For the text-containing cell, return its midpoint in [X, Y] coordinate format. 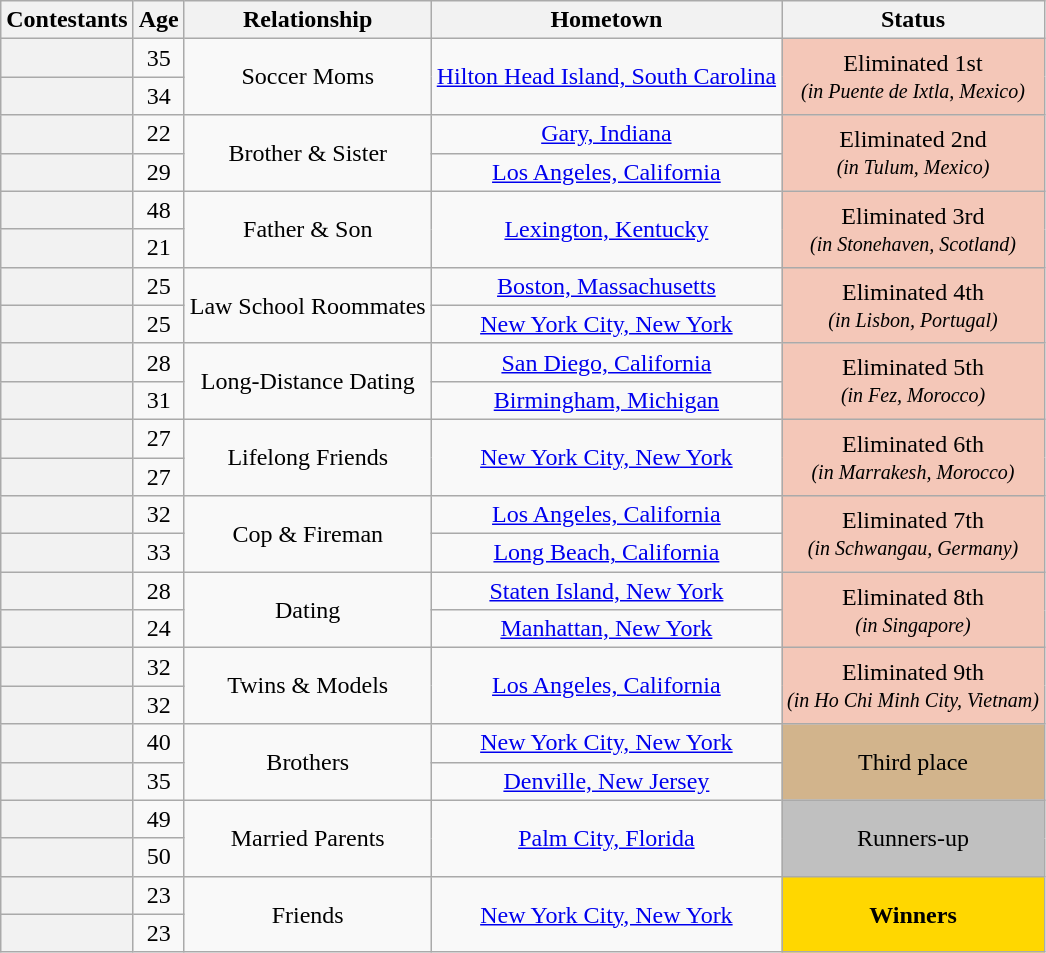
Eliminated 4th(in Lisbon, Portugal) [914, 305]
Eliminated 5th(in Fez, Morocco) [914, 381]
Boston, Massachusetts [606, 286]
Cop & Fireman [308, 534]
Brother & Sister [308, 153]
Eliminated 9th(in Ho Chi Minh City, Vietnam) [914, 686]
Long Beach, California [606, 553]
Winners [914, 914]
Palm City, Florida [606, 838]
33 [158, 553]
Status [914, 20]
Brothers [308, 762]
Gary, Indiana [606, 134]
Hometown [606, 20]
31 [158, 400]
Married Parents [308, 838]
Eliminated 7th(in Schwangau, Germany) [914, 534]
Eliminated 2nd(in Tulum, Mexico) [914, 153]
Law School Roommates [308, 305]
49 [158, 819]
34 [158, 96]
Age [158, 20]
Manhattan, New York [606, 629]
Birmingham, Michigan [606, 400]
Denville, New Jersey [606, 781]
Long-Distance Dating [308, 381]
Soccer Moms [308, 77]
Third place [914, 762]
21 [158, 248]
Father & Son [308, 229]
Contestants [67, 20]
Hilton Head Island, South Carolina [606, 77]
Lifelong Friends [308, 457]
24 [158, 629]
Lexington, Kentucky [606, 229]
Eliminated 3rd(in Stonehaven, Scotland) [914, 229]
Runners-up [914, 838]
Twins & Models [308, 686]
48 [158, 210]
40 [158, 743]
Friends [308, 914]
Eliminated 6th(in Marrakesh, Morocco) [914, 457]
Staten Island, New York [606, 591]
29 [158, 172]
Dating [308, 610]
Eliminated 1st(in Puente de Ixtla, Mexico) [914, 77]
Eliminated 8th(in Singapore) [914, 610]
San Diego, California [606, 362]
22 [158, 134]
Relationship [308, 20]
50 [158, 857]
